Return the [x, y] coordinate for the center point of the cell that contains the specified text.  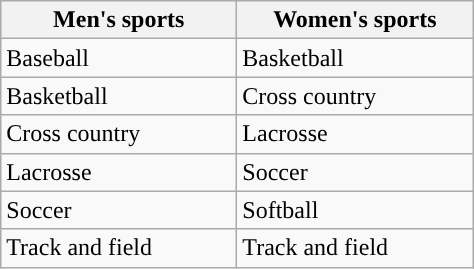
Softball [355, 210]
Men's sports [119, 20]
Women's sports [355, 20]
Baseball [119, 58]
